Output the [X, Y] coordinate of the center of the cell containing the given text.  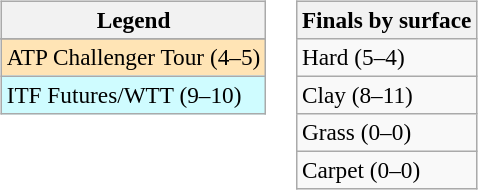
Carpet (0–0) [387, 171]
Legend [133, 20]
ATP Challenger Tour (4–5) [133, 57]
Grass (0–0) [387, 133]
Clay (8–11) [387, 95]
Finals by surface [387, 20]
ITF Futures/WTT (9–10) [133, 95]
Hard (5–4) [387, 57]
